Return (X, Y) of the center of cell containing provided text 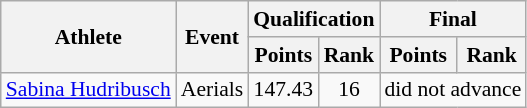
Sabina Hudribusch (88, 90)
Athlete (88, 36)
Final (454, 19)
Aerials (212, 90)
did not advance (454, 90)
16 (348, 90)
Qualification (314, 19)
147.43 (283, 90)
Event (212, 36)
